Search for the cell housing the specified text and yield its [X, Y] center coordinate. 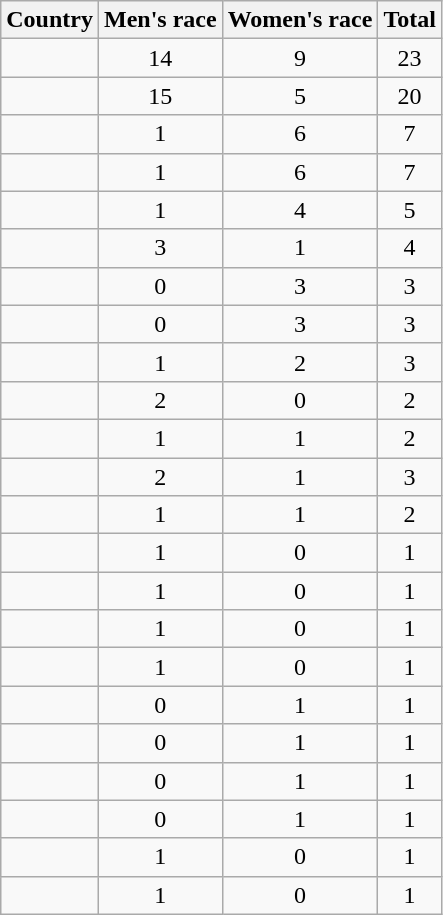
15 [160, 96]
14 [160, 58]
Women's race [300, 20]
23 [410, 58]
20 [410, 96]
Total [410, 20]
Men's race [160, 20]
9 [300, 58]
Country [50, 20]
